Find where the given text appears and provide that cell's center as (X, Y) coordinate. 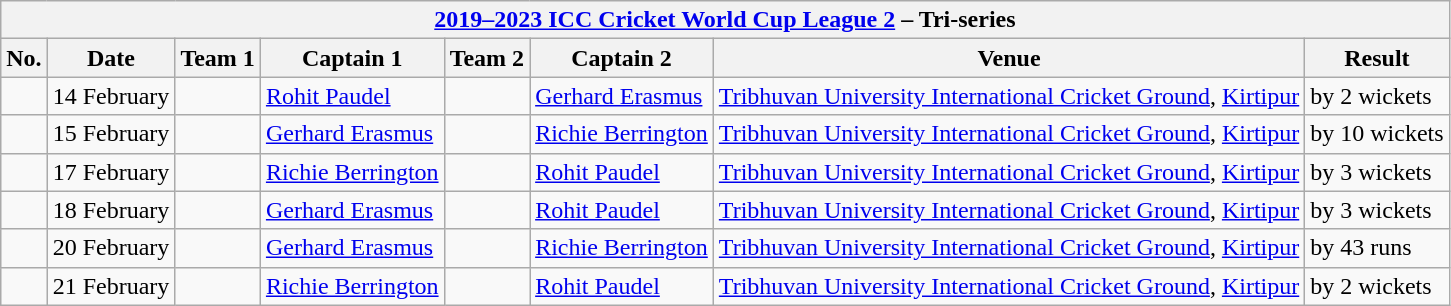
2019–2023 ICC Cricket World Cup League 2 – Tri-series (725, 20)
14 February (111, 96)
Venue (1008, 58)
21 February (111, 286)
Result (1377, 58)
Team 1 (218, 58)
20 February (111, 248)
by 10 wickets (1377, 134)
17 February (111, 172)
Team 2 (487, 58)
Date (111, 58)
by 43 runs (1377, 248)
18 February (111, 210)
Captain 1 (352, 58)
No. (24, 58)
15 February (111, 134)
Captain 2 (622, 58)
